From the cell containing the given text, extract its center point as [X, Y] coordinate. 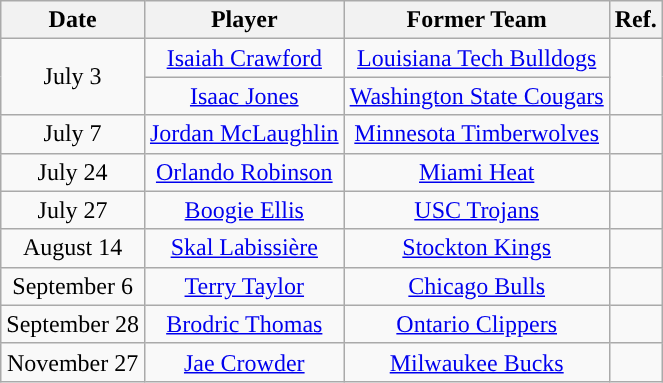
Player [244, 20]
September 6 [73, 286]
Terry Taylor [244, 286]
Brodric Thomas [244, 324]
Skal Labissière [244, 248]
Jae Crowder [244, 362]
Louisiana Tech Bulldogs [476, 58]
Isaac Jones [244, 96]
July 24 [73, 172]
Stockton Kings [476, 248]
July 3 [73, 77]
Minnesota Timberwolves [476, 134]
Chicago Bulls [476, 286]
Ontario Clippers [476, 324]
Former Team [476, 20]
Date [73, 20]
Washington State Cougars [476, 96]
Jordan McLaughlin [244, 134]
September 28 [73, 324]
November 27 [73, 362]
USC Trojans [476, 210]
Milwaukee Bucks [476, 362]
Boogie Ellis [244, 210]
August 14 [73, 248]
Ref. [636, 20]
Isaiah Crawford [244, 58]
July 27 [73, 210]
Orlando Robinson [244, 172]
Miami Heat [476, 172]
July 7 [73, 134]
